Locate the cell with the specified text and output its [X, Y] center coordinate. 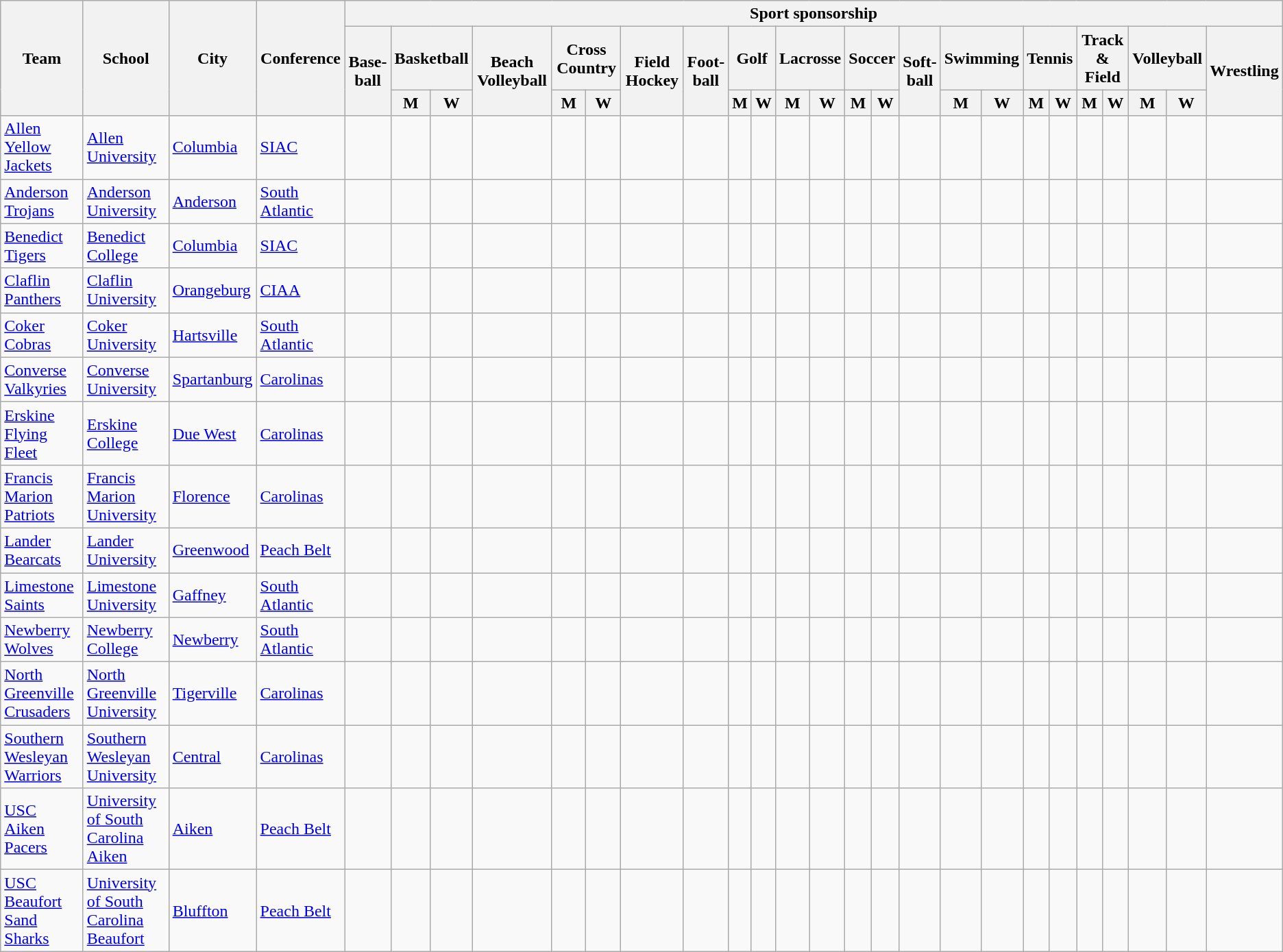
City [212, 58]
Basketball [432, 58]
Beach Volleyball [512, 71]
Gaffney [212, 595]
Base-ball [367, 71]
School [126, 58]
North Greenville University [126, 694]
Greenwood [212, 550]
Benedict College [126, 245]
Limestone Saints [42, 595]
Field Hockey [652, 71]
Claflin Panthers [42, 291]
Aiken [212, 829]
Claflin University [126, 291]
Francis Marion University [126, 496]
Anderson [212, 202]
CIAA [300, 291]
University of South Carolina Aiken [126, 829]
Coker Cobras [42, 334]
Soccer [872, 58]
Lander University [126, 550]
Cross Country [587, 58]
Central [212, 757]
Tennis [1050, 58]
Limestone University [126, 595]
Florence [212, 496]
Swimming [981, 58]
Newberry Wolves [42, 640]
Foot-ball [706, 71]
University of South Carolina Beaufort [126, 910]
Erskine Flying Fleet [42, 433]
Newberry [212, 640]
Team [42, 58]
Conference [300, 58]
Converse University [126, 380]
North Greenville Crusaders [42, 694]
USC Beaufort Sand Sharks [42, 910]
Sport sponsorship [814, 14]
Due West [212, 433]
USC Aiken Pacers [42, 829]
Francis Marion Patriots [42, 496]
Tigerville [212, 694]
Golf [753, 58]
Anderson University [126, 202]
Bluffton [212, 910]
Newberry College [126, 640]
Converse Valkyries [42, 380]
Volleyball [1168, 58]
Spartanburg [212, 380]
Allen University [126, 147]
Hartsville [212, 334]
Orangeburg [212, 291]
Southern Wesleyan University [126, 757]
Coker University [126, 334]
Southern Wesleyan Warriors [42, 757]
Wrestling [1245, 71]
Allen Yellow Jackets [42, 147]
Lander Bearcats [42, 550]
Benedict Tigers [42, 245]
Track & Field [1103, 58]
Lacrosse [810, 58]
Erskine College [126, 433]
Soft-ball [920, 71]
Anderson Trojans [42, 202]
